Scan for the cell matching the given text and deliver its (X, Y) coordinate at center. 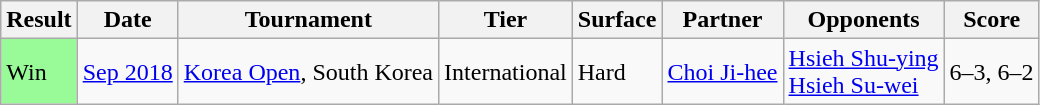
Surface (617, 20)
Score (992, 20)
6–3, 6–2 (992, 72)
Win (39, 72)
Sep 2018 (128, 72)
Result (39, 20)
Hsieh Shu-ying Hsieh Su-wei (864, 72)
Hard (617, 72)
Korea Open, South Korea (308, 72)
Opponents (864, 20)
Tier (506, 20)
Date (128, 20)
Partner (722, 20)
International (506, 72)
Tournament (308, 20)
Choi Ji-hee (722, 72)
